Detect which cell encompasses the target text, then output its (X, Y) center coordinate. 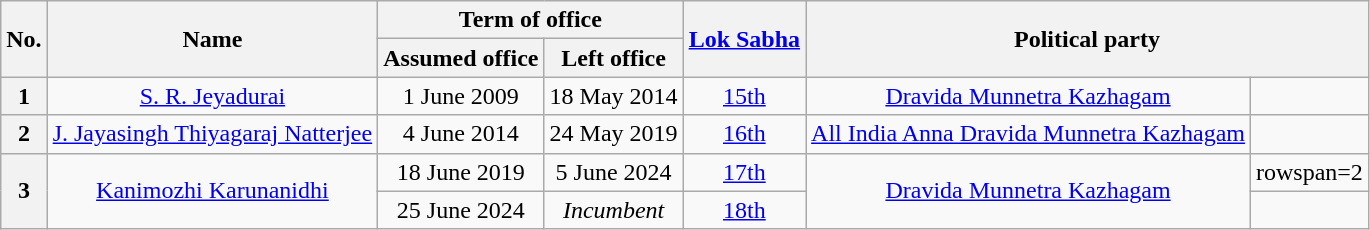
4 June 2014 (461, 134)
Lok Sabha (744, 39)
Left office (614, 58)
24 May 2019 (614, 134)
2 (24, 134)
J. Jayasingh Thiyagaraj Natterjee (212, 134)
1 (24, 96)
Kanimozhi Karunanidhi (212, 191)
Name (212, 39)
17th (744, 172)
15th (744, 96)
25 June 2024 (461, 210)
Political party (1088, 39)
All India Anna Dravida Munnetra Kazhagam (1028, 134)
5 June 2024 (614, 172)
3 (24, 191)
18th (744, 210)
Incumbent (614, 210)
16th (744, 134)
18 June 2019 (461, 172)
1 June 2009 (461, 96)
rowspan=2 (1309, 172)
Term of office (530, 20)
Assumed office (461, 58)
18 May 2014 (614, 96)
S. R. Jeyadurai (212, 96)
No. (24, 39)
